For the text-containing cell, return its midpoint in [X, Y] coordinate format. 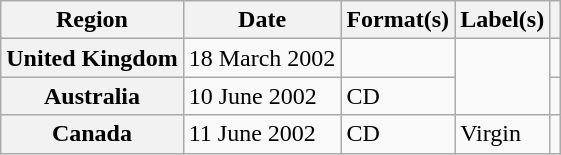
Label(s) [502, 20]
Date [262, 20]
United Kingdom [92, 58]
Canada [92, 134]
Virgin [502, 134]
11 June 2002 [262, 134]
Format(s) [398, 20]
10 June 2002 [262, 96]
18 March 2002 [262, 58]
Australia [92, 96]
Region [92, 20]
